Scan for the cell matching the given text and deliver its [X, Y] coordinate at center. 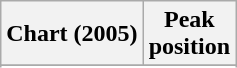
Peakposition [189, 34]
Chart (2005) [72, 34]
